Search for the cell housing the specified text and yield its [x, y] center coordinate. 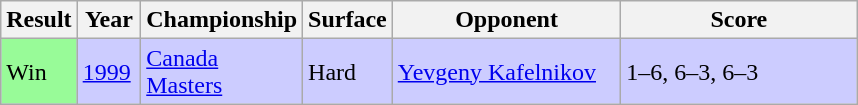
Surface [348, 20]
Win [39, 72]
Championship [222, 20]
Canada Masters [222, 72]
Hard [348, 72]
Result [39, 20]
Opponent [506, 20]
1–6, 6–3, 6–3 [739, 72]
Yevgeny Kafelnikov [506, 72]
Year [109, 20]
1999 [109, 72]
Score [739, 20]
